Extract the (x, y) coordinate from the center of the cell holding the provided text.  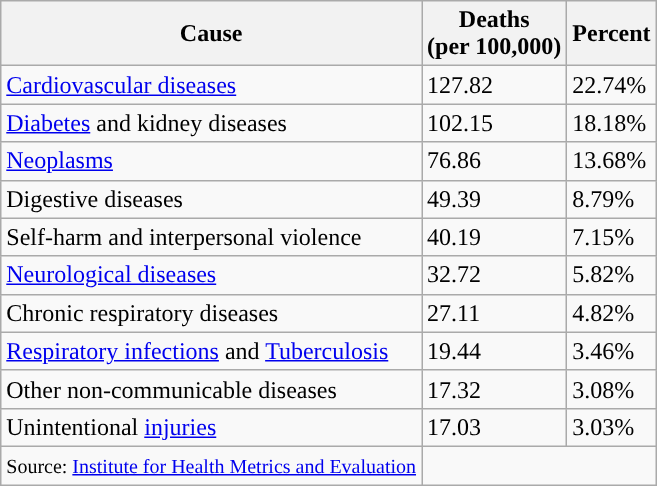
27.11 (494, 313)
3.03% (612, 427)
3.08% (612, 389)
13.68% (612, 161)
Source: Institute for Health Metrics and Evaluation (212, 465)
Neurological diseases (212, 275)
Unintentional injuries (212, 427)
22.74% (612, 85)
127.82 (494, 85)
Respiratory infections and Tuberculosis (212, 351)
40.19 (494, 237)
Chronic respiratory diseases (212, 313)
17.32 (494, 389)
3.46% (612, 351)
Digestive diseases (212, 199)
19.44 (494, 351)
76.86 (494, 161)
Other non-communicable diseases (212, 389)
Neoplasms (212, 161)
Percent (612, 34)
Diabetes and kidney diseases (212, 123)
18.18% (612, 123)
Deaths(per 100,000) (494, 34)
4.82% (612, 313)
5.82% (612, 275)
Cause (212, 34)
102.15 (494, 123)
7.15% (612, 237)
32.72 (494, 275)
8.79% (612, 199)
17.03 (494, 427)
Self-harm and interpersonal violence (212, 237)
49.39 (494, 199)
Cardiovascular diseases (212, 85)
